Pinpoint the cell where the given text exists, returning its (x, y) midpoint coordinate. 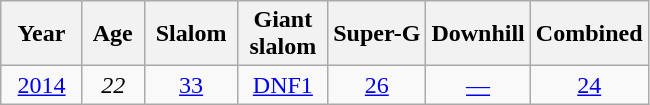
Year (42, 34)
Combined (589, 34)
Downhill (478, 34)
33 (191, 85)
— (478, 85)
Slalom (191, 34)
2014 (42, 85)
DNF1 (283, 85)
Giant slalom (283, 34)
22 (113, 85)
24 (589, 85)
26 (377, 85)
Super-G (377, 34)
Age (113, 34)
